From the cell containing the given text, extract its center point as (x, y) coordinate. 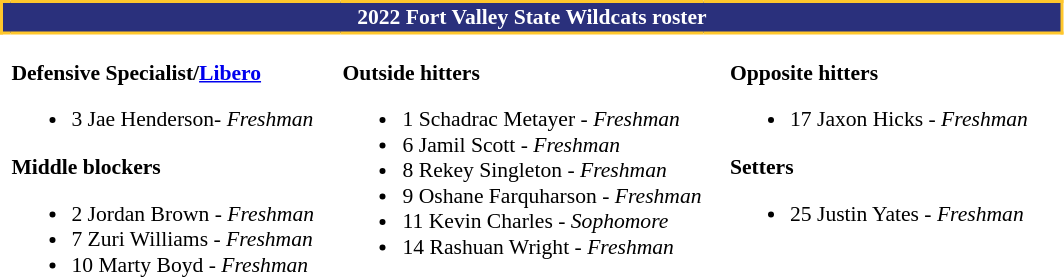
2022 Fort Valley State Wildcats roster (532, 18)
